Locate the cell with the specified text and output its (X, Y) center coordinate. 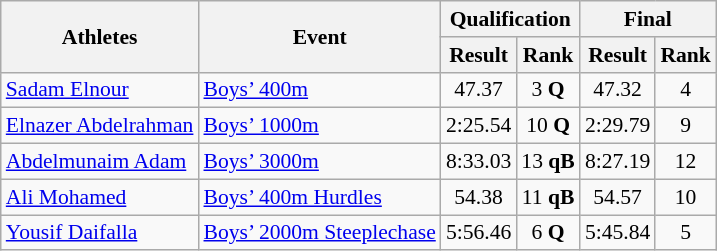
2:29.79 (618, 126)
6 Q (548, 233)
Event (319, 36)
Qualification (510, 19)
5 (686, 233)
Boys’ 1000m (319, 126)
Athletes (100, 36)
Abdelmunaim Adam (100, 162)
10 (686, 197)
2:25.54 (478, 126)
11 qB (548, 197)
Boys’ 400m (319, 90)
5:45.84 (618, 233)
9 (686, 126)
Boys’ 2000m Steeplechase (319, 233)
54.57 (618, 197)
Final (648, 19)
47.32 (618, 90)
12 (686, 162)
3 Q (548, 90)
Elnazer Abdelrahman (100, 126)
8:27.19 (618, 162)
8:33.03 (478, 162)
Boys’ 3000m (319, 162)
10 Q (548, 126)
4 (686, 90)
5:56.46 (478, 233)
Boys’ 400m Hurdles (319, 197)
Yousif Daifalla (100, 233)
47.37 (478, 90)
Ali Mohamed (100, 197)
Sadam Elnour (100, 90)
13 qB (548, 162)
54.38 (478, 197)
